Find where the given text appears and provide that cell's center as (X, Y) coordinate. 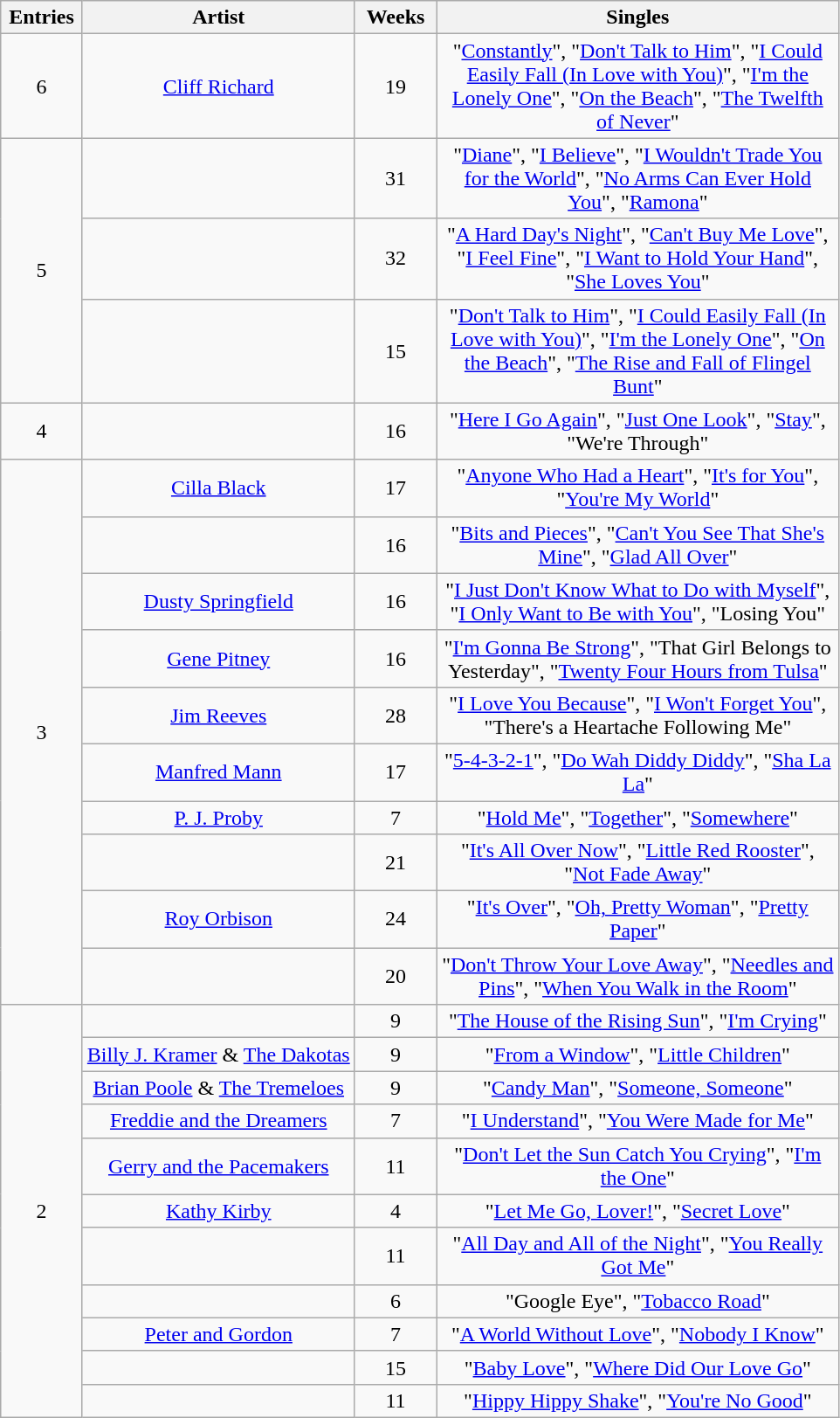
"Hippy Hippy Shake", "You're No Good" (637, 1401)
"Here I Go Again", "Just One Look", "Stay", "We're Through" (637, 432)
Jim Reeves (218, 715)
"Google Eye", "Tobacco Road" (637, 1301)
Gerry and the Pacemakers (218, 1166)
Roy Orbison (218, 919)
"Anyone Who Had a Heart", "It's for You", "You're My World" (637, 488)
"Diane", "I Believe", "I Wouldn't Trade You for the World", "No Arms Can Ever Hold You", "Ramona" (637, 178)
28 (396, 715)
Singles (637, 17)
"Constantly", "Don't Talk to Him", "I Could Easily Fall (In Love with You)", "I'm the Lonely One", "On the Beach", "The Twelfth of Never" (637, 86)
5 (42, 271)
"It's All Over Now", "Little Red Rooster", "Not Fade Away" (637, 863)
31 (396, 178)
Brian Poole & The Tremeloes (218, 1088)
"I'm Gonna Be Strong", "That Girl Belongs to Yesterday", "Twenty Four Hours from Tulsa" (637, 659)
"It's Over", "Oh, Pretty Woman", "Pretty Paper" (637, 919)
"Don't Talk to Him", "I Could Easily Fall (In Love with You)", "I'm the Lonely One", "On the Beach", "The Rise and Fall of Flingel Bunt" (637, 351)
"Let Me Go, Lover!", "Secret Love" (637, 1211)
Weeks (396, 17)
"Don't Let the Sun Catch You Crying", "I'm the One" (637, 1166)
"Candy Man", "Someone, Someone" (637, 1088)
Cilla Black (218, 488)
Freddie and the Dreamers (218, 1121)
"I Understand", "You Were Made for Me" (637, 1121)
"5-4-3-2-1", "Do Wah Diddy Diddy", "Sha La La" (637, 772)
"Hold Me", "Together", "Somewhere" (637, 817)
"The House of the Rising Sun", "I'm Crying" (637, 1021)
Cliff Richard (218, 86)
2 (42, 1211)
"I Love You Because", "I Won't Forget You", "There's a Heartache Following Me" (637, 715)
Gene Pitney (218, 659)
"A Hard Day's Night", "Can't Buy Me Love", "I Feel Fine", "I Want to Hold Your Hand", "She Loves You" (637, 259)
Billy J. Kramer & The Dakotas (218, 1055)
Kathy Kirby (218, 1211)
Entries (42, 17)
"I Just Don't Know What to Do with Myself", "I Only Want to Be with You", "Losing You" (637, 601)
"All Day and All of the Night", "You Really Got Me" (637, 1256)
"Don't Throw Your Love Away", "Needles and Pins", "When You Walk in the Room" (637, 977)
21 (396, 863)
32 (396, 259)
"Bits and Pieces", "Can't You See That She's Mine", "Glad All Over" (637, 545)
3 (42, 732)
24 (396, 919)
Peter and Gordon (218, 1334)
Dusty Springfield (218, 601)
Manfred Mann (218, 772)
19 (396, 86)
Artist (218, 17)
P. J. Proby (218, 817)
20 (396, 977)
"Baby Love", "Where Did Our Love Go" (637, 1367)
"A World Without Love", "Nobody I Know" (637, 1334)
"From a Window", "Little Children" (637, 1055)
